Search for the cell housing the specified text and yield its [X, Y] center coordinate. 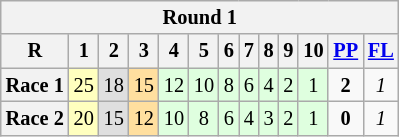
Race 1 [35, 85]
9 [289, 51]
R [35, 51]
20 [84, 118]
Round 1 [200, 17]
5 [204, 51]
18 [114, 85]
25 [84, 85]
0 [346, 118]
PP [346, 51]
Race 2 [35, 118]
7 [249, 51]
FL [381, 51]
